Detect which cell encompasses the target text, then output its (x, y) center coordinate. 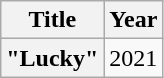
2021 (134, 58)
"Lucky" (52, 58)
Year (134, 20)
Title (52, 20)
